From the cell containing the given text, extract its center point as (X, Y) coordinate. 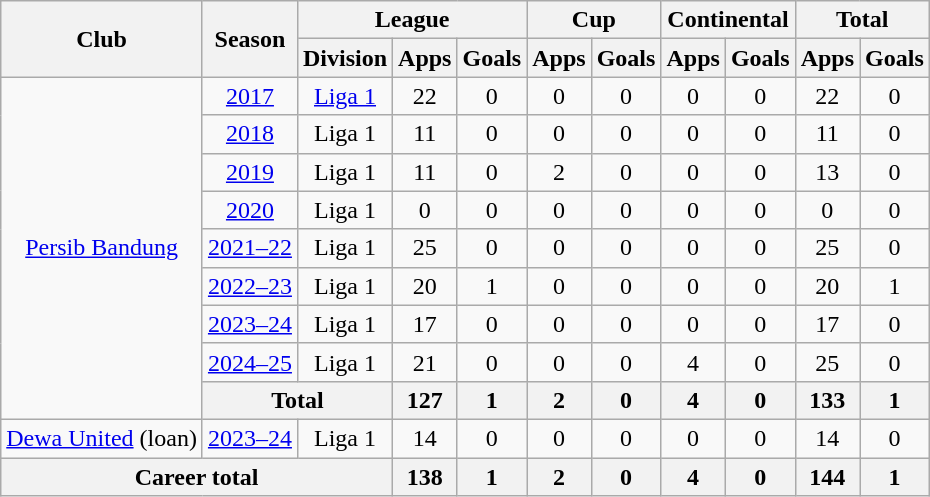
Cup (594, 20)
127 (425, 400)
Continental (728, 20)
13 (827, 172)
Career total (197, 477)
138 (425, 477)
21 (425, 362)
Season (250, 39)
2020 (250, 210)
2021–22 (250, 248)
Division (344, 58)
2018 (250, 134)
Club (102, 39)
2019 (250, 172)
2022–23 (250, 286)
Persib Bandung (102, 248)
144 (827, 477)
League (412, 20)
2024–25 (250, 362)
2017 (250, 96)
133 (827, 400)
Dewa United (loan) (102, 438)
